Extract the (X, Y) coordinate from the center of the cell holding the provided text.  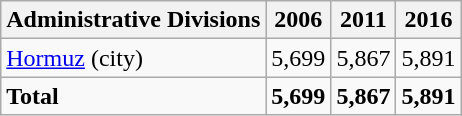
Total (134, 96)
Hormuz (city) (134, 58)
2016 (428, 20)
2011 (364, 20)
2006 (298, 20)
Administrative Divisions (134, 20)
